Pinpoint the cell where the given text exists, returning its [X, Y] midpoint coordinate. 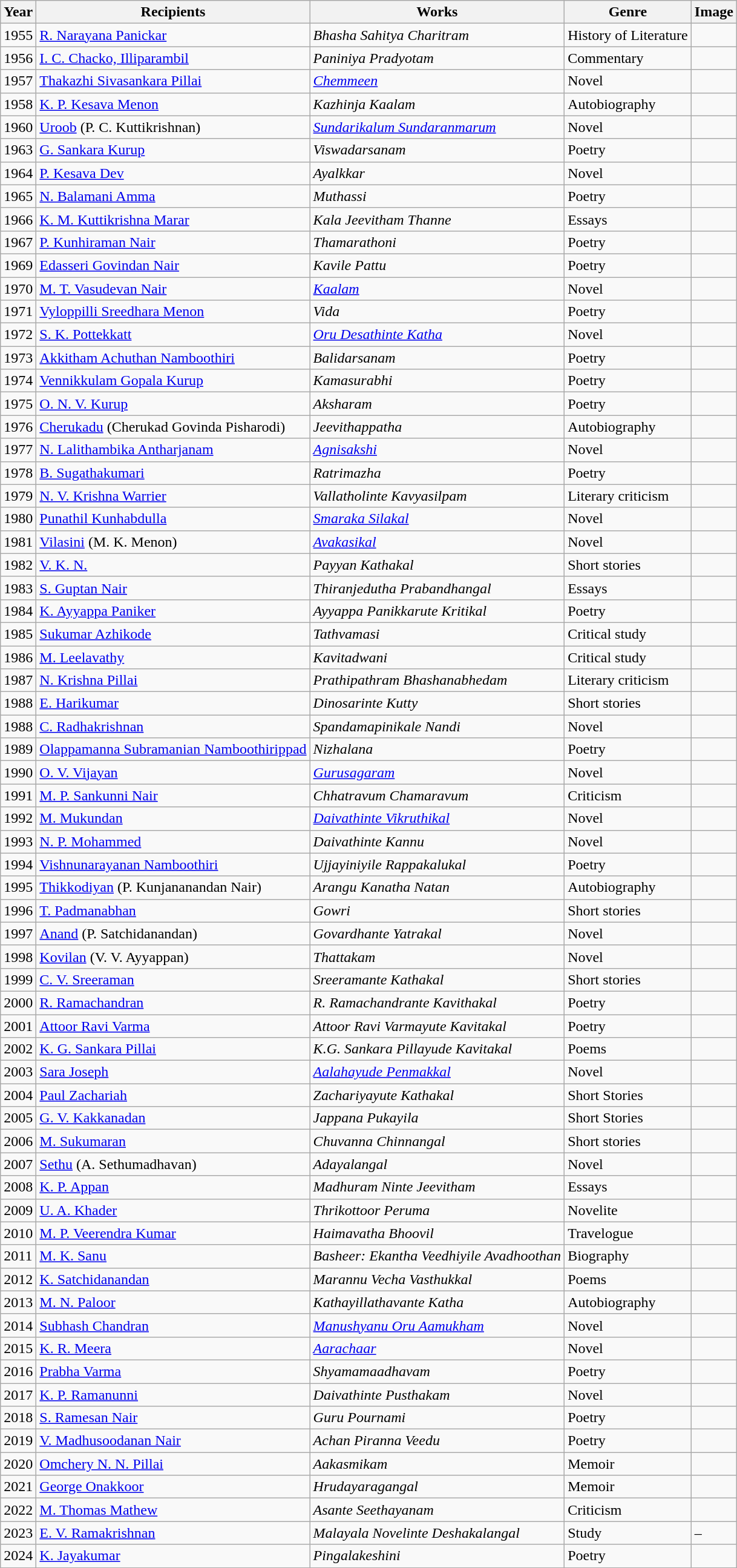
Kavile Pattu [437, 265]
2018 [18, 1418]
N. Lalithambika Antharjanam [173, 450]
Kazhinja Kaalam [437, 104]
Thakazhi Sivasankara Pillai [173, 81]
1981 [18, 542]
Kaalam [437, 289]
1991 [18, 796]
2008 [18, 1187]
Uroob (P. C. Kuttikrishnan) [173, 127]
1958 [18, 104]
Oru Desathinte Katha [437, 335]
Gurusagaram [437, 772]
M. P. Sankunni Nair [173, 796]
Jeevithappatha [437, 427]
S. Guptan Nair [173, 588]
1978 [18, 473]
Recipients [173, 12]
K. P. Appan [173, 1187]
Aarachaar [437, 1348]
Kamasurabhi [437, 381]
M. Leelavathy [173, 657]
K. Jayakumar [173, 1556]
1984 [18, 611]
1966 [18, 219]
Sethu (A. Sethumadhavan) [173, 1164]
Travelogue [628, 1233]
Ayyappa Panikkarute Kritikal [437, 611]
1998 [18, 957]
S. Ramesan Nair [173, 1418]
Kathayillathavante Katha [437, 1302]
Hrudayaragangal [437, 1487]
1985 [18, 634]
1996 [18, 911]
K. Satchidanandan [173, 1279]
1956 [18, 58]
O. N. V. Kurup [173, 404]
R. Ramachandrante Kavithakal [437, 1003]
Ratrimazha [437, 473]
Vida [437, 312]
O. V. Vijayan [173, 772]
P. Kunhiraman Nair [173, 242]
1982 [18, 565]
Subhash Chandran [173, 1325]
N. P. Mohammed [173, 842]
1975 [18, 404]
Payyan Kathakal [437, 565]
G. Sankara Kurup [173, 150]
2010 [18, 1233]
Aksharam [437, 404]
Shyamamaadhavam [437, 1371]
1972 [18, 335]
K. P. Kesava Menon [173, 104]
Akkitham Achuthan Namboothiri [173, 358]
Daivathinte Pusthakam [437, 1394]
M. Mukundan [173, 819]
E. V. Ramakrishnan [173, 1533]
N. V. Krishna Warrier [173, 496]
Tathvamasi [437, 634]
1987 [18, 680]
Ayalkkar [437, 173]
Chuvanna Chinnangal [437, 1141]
Cherukadu (Cherukad Govinda Pisharodi) [173, 427]
E. Harikumar [173, 703]
Thattakam [437, 957]
Genre [628, 12]
1967 [18, 242]
1983 [18, 588]
N. Balamani Amma [173, 196]
1974 [18, 381]
1963 [18, 150]
M. Thomas Mathew [173, 1510]
1973 [18, 358]
Vilasini (M. K. Menon) [173, 542]
P. Kesava Dev [173, 173]
1989 [18, 749]
Spandamapinikale Nandi [437, 726]
2004 [18, 1095]
Image [714, 12]
Muthassi [437, 196]
1994 [18, 865]
C. V. Sreeraman [173, 980]
Sara Joseph [173, 1072]
Ujjayiniyile Rappakalukal [437, 865]
2015 [18, 1348]
Anand (P. Satchidanandan) [173, 934]
Guru Pournami [437, 1418]
2022 [18, 1510]
2017 [18, 1394]
U. A. Khader [173, 1210]
Daivathinte Kannu [437, 842]
Chemmeen [437, 81]
Viswadarsanam [437, 150]
Sreeramante Kathakal [437, 980]
2007 [18, 1164]
Achan Piranna Veedu [437, 1441]
1997 [18, 934]
Attoor Ravi Varma [173, 1026]
K. M. Kuttikrishna Marar [173, 219]
B. Sugathakumari [173, 473]
2021 [18, 1487]
Arangu Kanatha Natan [437, 888]
1957 [18, 81]
Thikkodiyan (P. Kunjananandan Nair) [173, 888]
History of Literature [628, 35]
1993 [18, 842]
Dinosarinte Kutty [437, 703]
Thiranjedutha Prabandhangal [437, 588]
M. P. Veerendra Kumar [173, 1233]
Study [628, 1533]
1971 [18, 312]
Olappamanna Subramanian Namboothirippad [173, 749]
V. Madhusoodanan Nair [173, 1441]
1995 [18, 888]
1992 [18, 819]
2014 [18, 1325]
Asante Seethayanam [437, 1510]
Edasseri Govindan Nair [173, 265]
Commentary [628, 58]
K.G. Sankara Pillayude Kavitakal [437, 1049]
Thamarathoni [437, 242]
K. P. Ramanunni [173, 1394]
Bhasha Sahitya Charitram [437, 35]
Vyloppilli Sreedhara Menon [173, 312]
Year [18, 12]
Omchery N. N. Pillai [173, 1464]
Daivathinte Vikruthikal [437, 819]
K. Ayyappa Paniker [173, 611]
1965 [18, 196]
Aalahayude Penmakkal [437, 1072]
Vallatholinte Kavyasilpam [437, 496]
Novelite [628, 1210]
R. Ramachandran [173, 1003]
1999 [18, 980]
C. Radhakrishnan [173, 726]
Adayalangal [437, 1164]
Vishnunarayanan Namboothiri [173, 865]
2006 [18, 1141]
Paniniya Pradyotam [437, 58]
M. N. Paloor [173, 1302]
2023 [18, 1533]
2020 [18, 1464]
Punathil Kunhabdulla [173, 519]
Vennikkulam Gopala Kurup [173, 381]
Balidarsanam [437, 358]
2019 [18, 1441]
Agnisakshi [437, 450]
Sundarikalum Sundaranmarum [437, 127]
Works [437, 12]
Kovilan (V. V. Ayyappan) [173, 957]
Malayala Novelinte Deshakalangal [437, 1533]
George Onakkoor [173, 1487]
N. Krishna Pillai [173, 680]
2016 [18, 1371]
Prathipathram Bhashanabhedam [437, 680]
Biography [628, 1256]
Jappana Pukayila [437, 1118]
1990 [18, 772]
Gowri [437, 911]
1960 [18, 127]
Attoor Ravi Varmayute Kavitakal [437, 1026]
M. T. Vasudevan Nair [173, 289]
V. K. N. [173, 565]
Chhatravum Chamaravum [437, 796]
– [714, 1533]
Aakasmikam [437, 1464]
Sukumar Azhikode [173, 634]
1979 [18, 496]
M. K. Sanu [173, 1256]
2001 [18, 1026]
I. C. Chacko, Illiparambil [173, 58]
Kala Jeevitham Thanne [437, 219]
Marannu Vecha Vasthukkal [437, 1279]
1986 [18, 657]
Thrikottoor Peruma [437, 1210]
T. Padmanabhan [173, 911]
2011 [18, 1256]
Nizhalana [437, 749]
Manushyanu Oru Aamukham [437, 1325]
Pingalakeshini [437, 1556]
2013 [18, 1302]
G. V. Kakkanadan [173, 1118]
2002 [18, 1049]
M. Sukumaran [173, 1141]
1955 [18, 35]
Govardhante Yatrakal [437, 934]
Zachariyayute Kathakal [437, 1095]
R. Narayana Panickar [173, 35]
2009 [18, 1210]
1976 [18, 427]
1969 [18, 265]
1977 [18, 450]
Prabha Varma [173, 1371]
1970 [18, 289]
2012 [18, 1279]
1980 [18, 519]
Avakasikal [437, 542]
2000 [18, 1003]
Paul Zachariah [173, 1095]
K. R. Meera [173, 1348]
Smaraka Silakal [437, 519]
S. K. Pottekkatt [173, 335]
Madhuram Ninte Jeevitham [437, 1187]
Basheer: Ekantha Veedhiyile Avadhoothan [437, 1256]
2005 [18, 1118]
Kavitadwani [437, 657]
2024 [18, 1556]
1964 [18, 173]
K. G. Sankara Pillai [173, 1049]
2003 [18, 1072]
Haimavatha Bhoovil [437, 1233]
